Find where the given text appears and provide that cell's center as (x, y) coordinate. 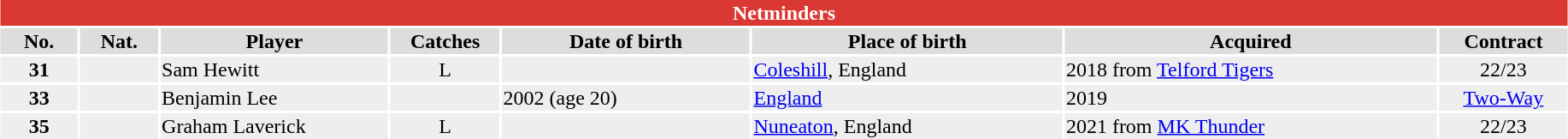
Date of birth (626, 41)
Place of birth (907, 41)
Nat. (120, 41)
No. (39, 41)
2002 (age 20) (626, 98)
2019 (1250, 98)
Player (275, 41)
Nuneaton, England (907, 126)
England (907, 98)
Contract (1503, 41)
Acquired (1250, 41)
Netminders (783, 13)
Two-Way (1503, 98)
35 (39, 126)
Benjamin Lee (275, 98)
Graham Laverick (275, 126)
Coleshill, England (907, 69)
31 (39, 69)
Catches (445, 41)
2021 from MK Thunder (1250, 126)
Sam Hewitt (275, 69)
2018 from Telford Tigers (1250, 69)
33 (39, 98)
